Determine the (X, Y) coordinate at the center of the cell enclosing the given text.  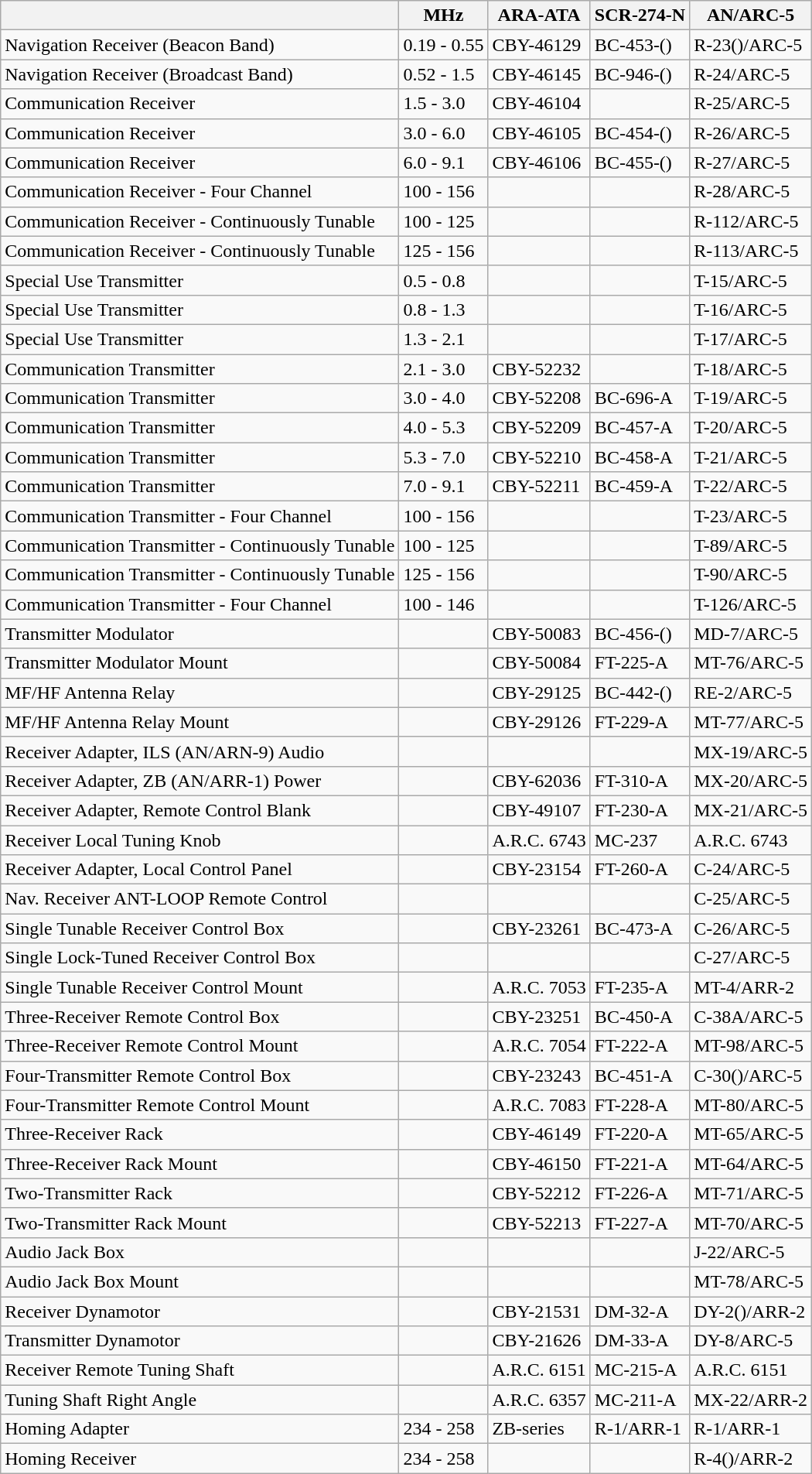
Homing Adapter (200, 1429)
FT-229-A (640, 722)
CBY-62036 (539, 781)
R-27/ARC-5 (751, 162)
Three-Receiver Remote Control Mount (200, 1046)
Receiver Adapter, Remote Control Blank (200, 810)
FT-226-A (640, 1193)
CBY-49107 (539, 810)
CBY-50083 (539, 634)
R-23()/ARC-5 (751, 45)
Three-Receiver Remote Control Box (200, 1017)
Nav. Receiver ANT-LOOP Remote Control (200, 899)
R-113/ARC-5 (751, 251)
CBY-29125 (539, 693)
A.R.C. 6357 (539, 1400)
Transmitter Dynamotor (200, 1341)
Four-Transmitter Remote Control Mount (200, 1105)
MC-237 (640, 840)
0.19 - 0.55 (444, 45)
0.8 - 1.3 (444, 310)
BC-459-A (640, 487)
T-22/ARC-5 (751, 487)
T-89/ARC-5 (751, 545)
6.0 - 9.1 (444, 162)
MT-78/ARC-5 (751, 1281)
BC-473-A (640, 929)
CBY-52210 (539, 457)
R-28/ARC-5 (751, 192)
ZB-series (539, 1429)
T-17/ARC-5 (751, 339)
Homing Receiver (200, 1459)
CBY-46149 (539, 1134)
MT-71/ARC-5 (751, 1193)
CBY-50084 (539, 663)
T-20/ARC-5 (751, 428)
FT-227-A (640, 1223)
2.1 - 3.0 (444, 369)
BC-450-A (640, 1017)
Navigation Receiver (Broadcast Band) (200, 74)
FT-230-A (640, 810)
T-126/ARC-5 (751, 604)
FT-225-A (640, 663)
FT-220-A (640, 1134)
BC-946-() (640, 74)
Four-Transmitter Remote Control Box (200, 1076)
A.R.C. 7053 (539, 987)
Audio Jack Box (200, 1252)
C-25/ARC-5 (751, 899)
Tuning Shaft Right Angle (200, 1400)
R-24/ARC-5 (751, 74)
0.52 - 1.5 (444, 74)
Three-Receiver Rack Mount (200, 1164)
3.0 - 6.0 (444, 133)
FT-222-A (640, 1046)
CBY-29126 (539, 722)
MT-80/ARC-5 (751, 1105)
CBY-21531 (539, 1312)
FT-235-A (640, 987)
T-90/ARC-5 (751, 575)
ARA-ATA (539, 15)
CBY-52213 (539, 1223)
CBY-23251 (539, 1017)
MT-98/ARC-5 (751, 1046)
7.0 - 9.1 (444, 487)
MT-70/ARC-5 (751, 1223)
T-21/ARC-5 (751, 457)
CBY-46129 (539, 45)
CBY-23154 (539, 870)
Audio Jack Box Mount (200, 1281)
SCR-274-N (640, 15)
C-38A/ARC-5 (751, 1017)
5.3 - 7.0 (444, 457)
BC-454-() (640, 133)
Three-Receiver Rack (200, 1134)
CBY-46150 (539, 1164)
Single Tunable Receiver Control Mount (200, 987)
Receiver Local Tuning Knob (200, 840)
FT-228-A (640, 1105)
T-15/ARC-5 (751, 280)
MF/HF Antenna Relay Mount (200, 722)
MT-76/ARC-5 (751, 663)
CBY-46105 (539, 133)
CBY-52232 (539, 369)
BC-456-() (640, 634)
Transmitter Modulator (200, 634)
DM-33-A (640, 1341)
MHz (444, 15)
CBY-52211 (539, 487)
A.R.C. 7083 (539, 1105)
Single Tunable Receiver Control Box (200, 929)
BC-453-() (640, 45)
CBY-23261 (539, 929)
MX-19/ARC-5 (751, 751)
MF/HF Antenna Relay (200, 693)
Navigation Receiver (Beacon Band) (200, 45)
Communication Receiver - Four Channel (200, 192)
C-30()/ARC-5 (751, 1076)
Receiver Adapter, ILS (AN/ARN-9) Audio (200, 751)
CBY-46104 (539, 104)
1.3 - 2.1 (444, 339)
MT-64/ARC-5 (751, 1164)
T-16/ARC-5 (751, 310)
MX-20/ARC-5 (751, 781)
CBY-23243 (539, 1076)
C-27/ARC-5 (751, 958)
Receiver Adapter, Local Control Panel (200, 870)
R-4()/ARR-2 (751, 1459)
Receiver Dynamotor (200, 1312)
R-25/ARC-5 (751, 104)
R-112/ARC-5 (751, 221)
MX-21/ARC-5 (751, 810)
Receiver Remote Tuning Shaft (200, 1370)
MT-77/ARC-5 (751, 722)
Receiver Adapter, ZB (AN/ARR-1) Power (200, 781)
Single Lock-Tuned Receiver Control Box (200, 958)
Two-Transmitter Rack Mount (200, 1223)
BC-451-A (640, 1076)
CBY-46145 (539, 74)
T-19/ARC-5 (751, 398)
FT-221-A (640, 1164)
RE-2/ARC-5 (751, 693)
BC-457-A (640, 428)
C-24/ARC-5 (751, 870)
DY-8/ARC-5 (751, 1341)
CBY-52208 (539, 398)
T-23/ARC-5 (751, 516)
CBY-52212 (539, 1193)
0.5 - 0.8 (444, 280)
FT-260-A (640, 870)
BC-455-() (640, 162)
BC-696-A (640, 398)
Two-Transmitter Rack (200, 1193)
3.0 - 4.0 (444, 398)
BC-458-A (640, 457)
100 - 146 (444, 604)
R-26/ARC-5 (751, 133)
BC-442-() (640, 693)
MX-22/ARR-2 (751, 1400)
CBY-46106 (539, 162)
J-22/ARC-5 (751, 1252)
CBY-21626 (539, 1341)
MT-4/ARR-2 (751, 987)
C-26/ARC-5 (751, 929)
1.5 - 3.0 (444, 104)
MC-211-A (640, 1400)
CBY-52209 (539, 428)
DM-32-A (640, 1312)
Transmitter Modulator Mount (200, 663)
T-18/ARC-5 (751, 369)
MD-7/ARC-5 (751, 634)
DY-2()/ARR-2 (751, 1312)
MT-65/ARC-5 (751, 1134)
AN/ARC-5 (751, 15)
A.R.C. 7054 (539, 1046)
MC-215-A (640, 1370)
4.0 - 5.3 (444, 428)
FT-310-A (640, 781)
